Identify which cell holds the provided text, then report its (x, y) central coordinate. 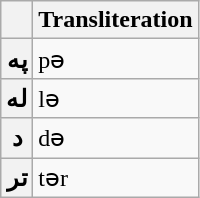
له (17, 98)
Transliteration (116, 20)
lə (116, 98)
تر (17, 178)
də (116, 138)
tər (116, 178)
په (17, 59)
pə (116, 59)
د (17, 138)
